Identify which cell holds the provided text, then report its [x, y] central coordinate. 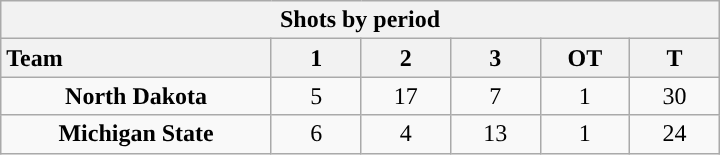
24 [675, 134]
T [675, 58]
Team [136, 58]
13 [496, 134]
Michigan State [136, 134]
Shots by period [360, 20]
6 [316, 134]
4 [406, 134]
2 [406, 58]
17 [406, 96]
OT [585, 58]
7 [496, 96]
30 [675, 96]
3 [496, 58]
North Dakota [136, 96]
5 [316, 96]
